Capture the cell that displays the provided text and extract its [X, Y] central coordinate. 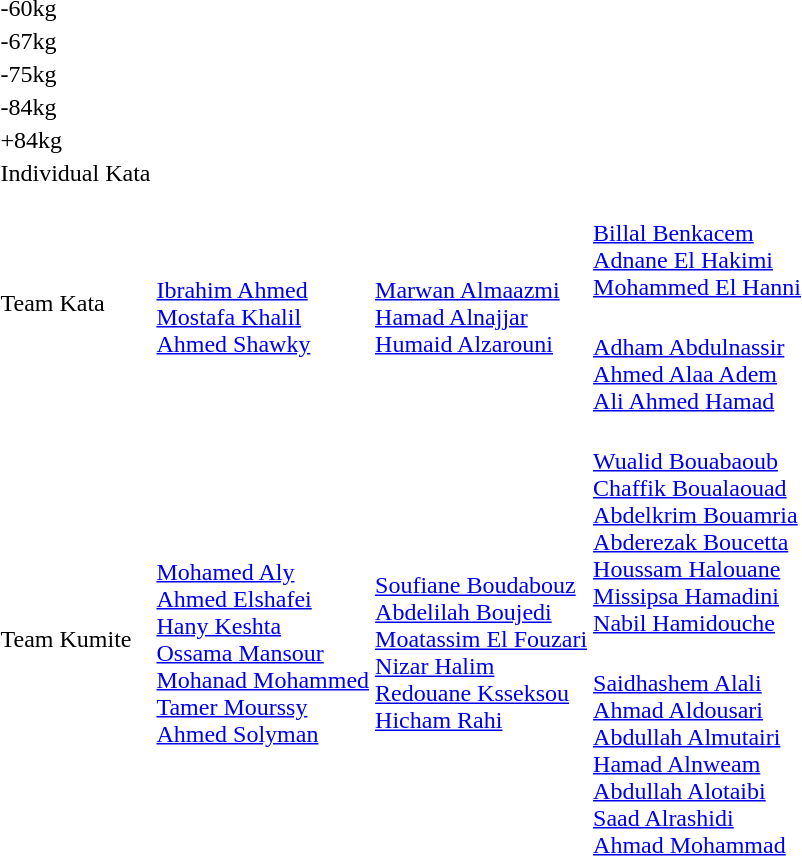
Ibrahim AhmedMostafa KhalilAhmed Shawky [263, 304]
Marwan AlmaazmiHamad AlnajjarHumaid Alzarouni [482, 304]
